Determine the [x, y] coordinate at the center of the cell enclosing the given text.  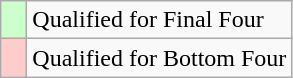
Qualified for Final Four [160, 20]
Qualified for Bottom Four [160, 58]
